Determine the [x, y] coordinate at the center of the cell enclosing the given text.  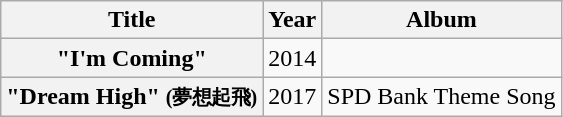
"I'm Coming" [132, 58]
2017 [292, 97]
Title [132, 20]
"Dream High" (夢想起飛) [132, 97]
2014 [292, 58]
Year [292, 20]
SPD Bank Theme Song [442, 97]
Album [442, 20]
